Determine the (X, Y) coordinate at the center of the cell enclosing the given text.  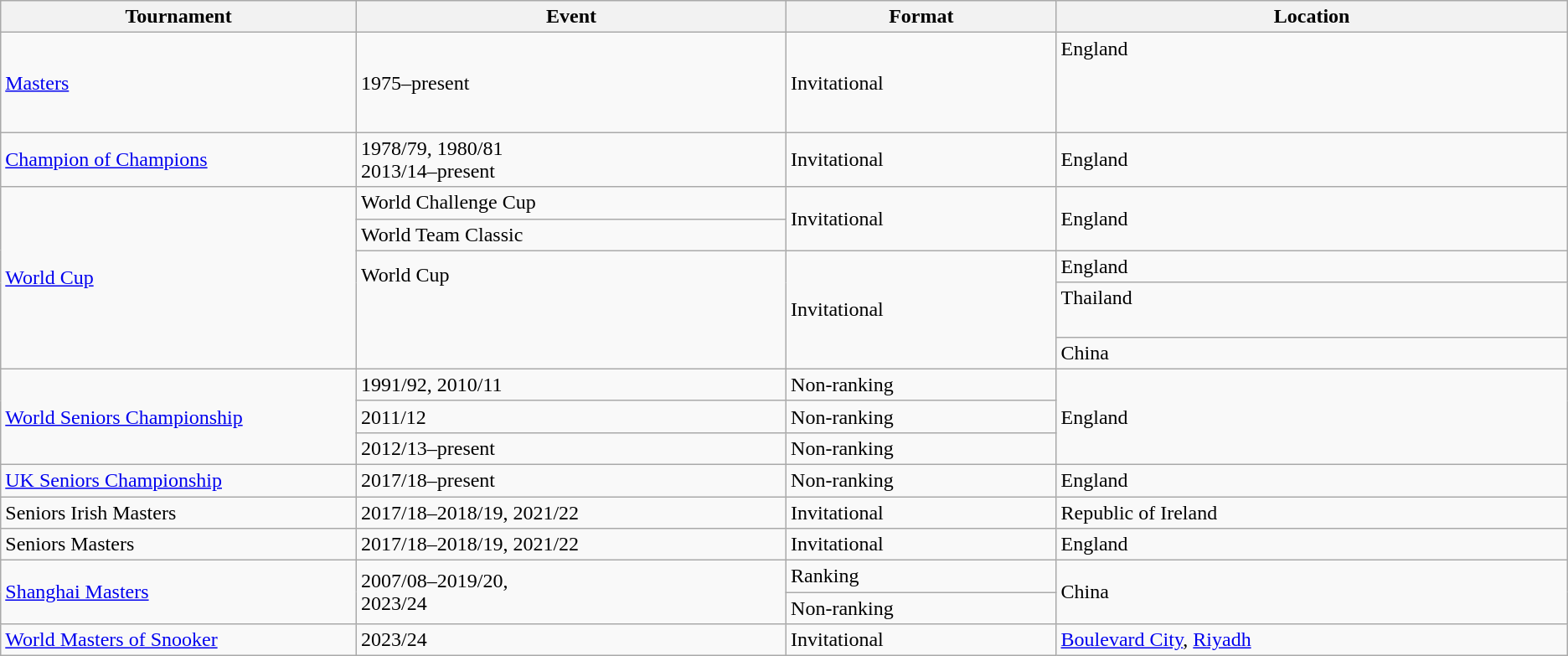
Shanghai Masters (179, 592)
2023/24 (571, 640)
2011/12 (571, 416)
Location (1312, 17)
World Challenge Cup (571, 203)
2007/08–2019/20,2023/24 (571, 592)
Champion of Champions (179, 159)
Format (921, 17)
Masters (179, 82)
2012/13–present (571, 448)
Seniors Masters (179, 545)
Event (571, 17)
1991/92, 2010/11 (571, 385)
Ranking (921, 576)
1978/79, 1980/81 2013/14–present (571, 159)
2017/18–present (571, 480)
Boulevard City, Riyadh (1312, 640)
Seniors Irish Masters (179, 512)
UK Seniors Championship (179, 480)
Republic of Ireland (1312, 512)
World Masters of Snooker (179, 640)
Tournament (179, 17)
World Seniors Championship (179, 416)
Thailand (1312, 310)
1975–present (571, 82)
World Team Classic (571, 235)
